Locate the cell with the specified text and output its (X, Y) center coordinate. 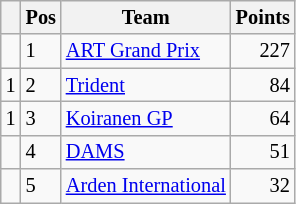
32 (263, 186)
Trident (146, 85)
Team (146, 17)
227 (263, 51)
64 (263, 118)
84 (263, 85)
Pos (41, 17)
Koiranen GP (146, 118)
ART Grand Prix (146, 51)
Arden International (146, 186)
51 (263, 152)
5 (41, 186)
4 (41, 152)
3 (41, 118)
DAMS (146, 152)
Points (263, 17)
2 (41, 85)
